Capture the cell that displays the provided text and extract its [X, Y] central coordinate. 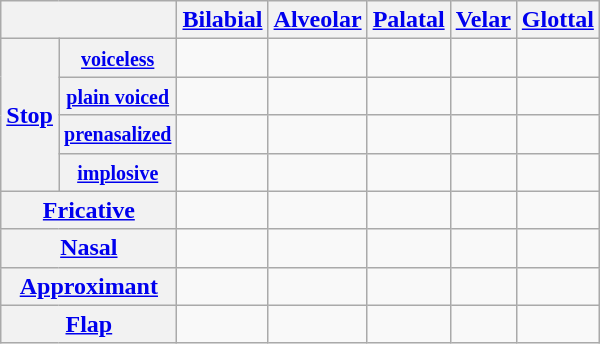
Bilabial [222, 20]
implosive [117, 172]
Flap [89, 324]
Alveolar [318, 20]
plain voiced [117, 96]
Stop [30, 115]
Palatal [408, 20]
Fricative [89, 210]
Approximant [89, 286]
prenasalized [117, 134]
voiceless [117, 58]
Glottal [558, 20]
Nasal [89, 248]
Velar [483, 20]
